From the cell containing the given text, extract its center point as (x, y) coordinate. 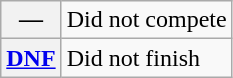
Did not finish (146, 58)
— (31, 20)
DNF (31, 58)
Did not compete (146, 20)
